Extract the [X, Y] coordinate from the center of the cell holding the provided text.  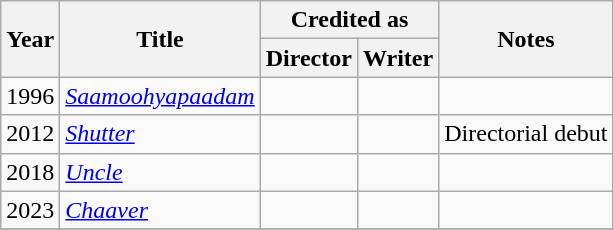
Directorial debut [526, 134]
Notes [526, 39]
Credited as [349, 20]
Writer [398, 58]
2012 [30, 134]
Title [160, 39]
Year [30, 39]
Shutter [160, 134]
1996 [30, 96]
Chaaver [160, 210]
Director [308, 58]
2018 [30, 172]
2023 [30, 210]
Uncle [160, 172]
Saamoohyapaadam [160, 96]
